Find where the given text appears and provide that cell's center as (x, y) coordinate. 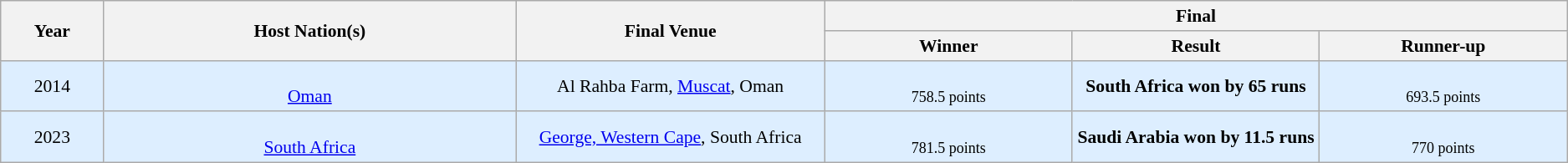
Year (52, 30)
George, Western Cape, South Africa (671, 137)
Host Nation(s) (309, 30)
770 points (1443, 137)
781.5 points (948, 137)
South Africa won by 65 runs (1196, 85)
2023 (52, 137)
Al Rahba Farm, Muscat, Oman (671, 85)
693.5 points (1443, 85)
Oman (309, 85)
Saudi Arabia won by 11.5 runs (1196, 137)
Final Venue (671, 30)
Runner-up (1443, 46)
South Africa (309, 137)
2014 (52, 85)
Result (1196, 46)
758.5 points (948, 85)
Final (1196, 16)
Winner (948, 46)
